Provide the [x, y] coordinate of the cell's center where the given text is located.  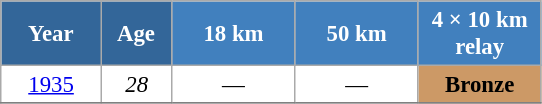
4 × 10 km relay [480, 34]
Age [136, 34]
18 km [234, 34]
Year [52, 34]
28 [136, 85]
1935 [52, 85]
50 km [356, 34]
Bronze [480, 85]
